Detect which cell encompasses the target text, then output its (X, Y) center coordinate. 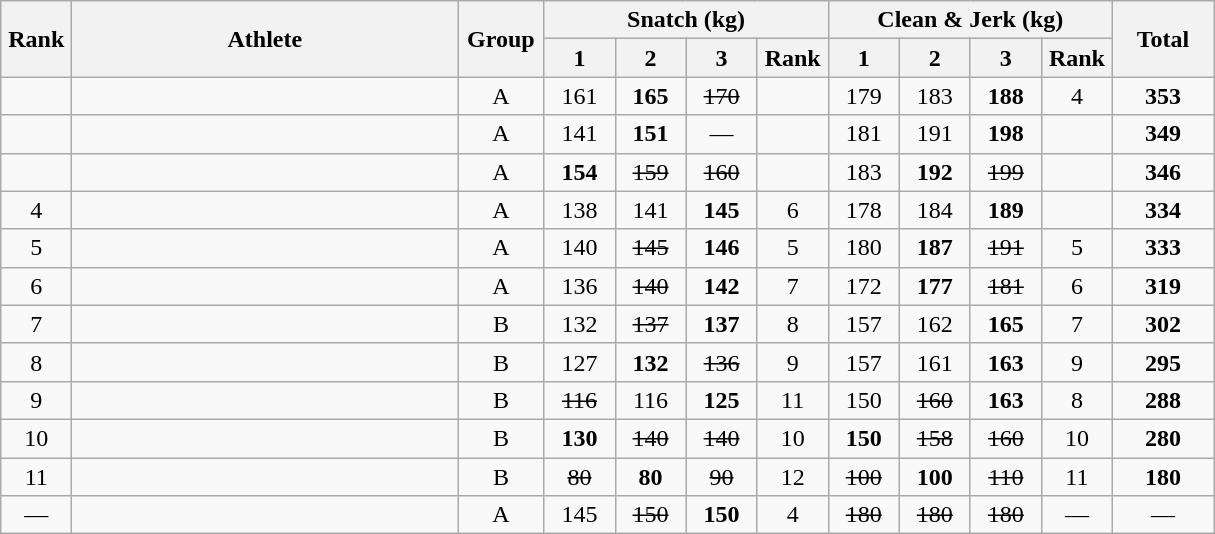
198 (1006, 134)
Total (1162, 39)
187 (934, 248)
146 (722, 248)
177 (934, 286)
162 (934, 324)
170 (722, 96)
Snatch (kg) (686, 20)
346 (1162, 172)
288 (1162, 400)
110 (1006, 477)
Clean & Jerk (kg) (970, 20)
12 (792, 477)
142 (722, 286)
188 (1006, 96)
Group (501, 39)
295 (1162, 362)
178 (864, 210)
302 (1162, 324)
159 (650, 172)
125 (722, 400)
154 (580, 172)
199 (1006, 172)
90 (722, 477)
192 (934, 172)
189 (1006, 210)
151 (650, 134)
333 (1162, 248)
127 (580, 362)
179 (864, 96)
130 (580, 438)
353 (1162, 96)
138 (580, 210)
334 (1162, 210)
Athlete (265, 39)
319 (1162, 286)
280 (1162, 438)
184 (934, 210)
158 (934, 438)
349 (1162, 134)
172 (864, 286)
